Scan for the cell matching the given text and deliver its [X, Y] coordinate at center. 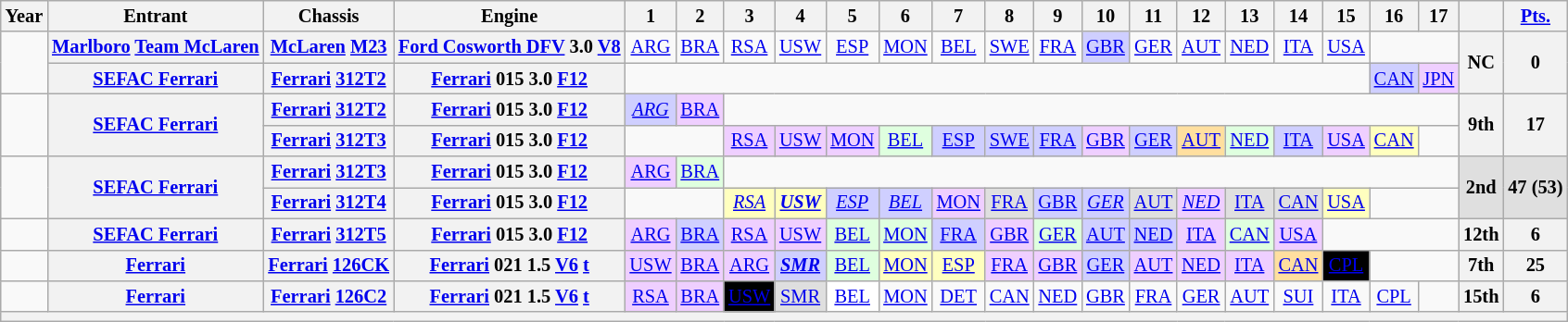
0 [1535, 63]
Ferrari 312T5 [328, 234]
14 [1299, 16]
2nd [1481, 187]
McLaren M23 [328, 47]
8 [1010, 16]
3 [749, 16]
SUI [1299, 296]
10 [1106, 16]
12 [1201, 16]
Pts. [1535, 16]
DET [958, 296]
47 (53) [1535, 187]
13 [1249, 16]
4 [801, 16]
Ford Cosworth DFV 3.0 V8 [510, 47]
Marlboro Team McLaren [156, 47]
Ferrari 126CK [328, 266]
9th [1481, 124]
15 [1346, 16]
5 [853, 16]
11 [1154, 16]
25 [1535, 266]
7 [958, 16]
12th [1481, 234]
Chassis [328, 16]
Entrant [156, 16]
7th [1481, 266]
1 [651, 16]
NC [1481, 63]
Ferrari 126C2 [328, 296]
16 [1394, 16]
JPN [1438, 79]
2 [700, 16]
9 [1058, 16]
Ferrari 312T4 [328, 203]
Year [24, 16]
15th [1481, 296]
Engine [510, 16]
